Find where the given text appears and provide that cell's center as (x, y) coordinate. 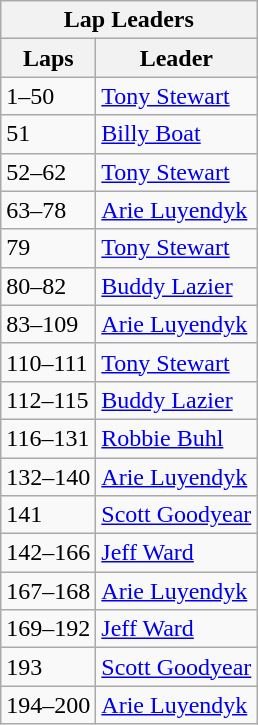
63–78 (48, 210)
Leader (176, 58)
132–140 (48, 477)
52–62 (48, 172)
142–166 (48, 553)
116–131 (48, 438)
167–168 (48, 591)
80–82 (48, 286)
112–115 (48, 400)
Lap Leaders (129, 20)
110–111 (48, 362)
Laps (48, 58)
Billy Boat (176, 134)
169–192 (48, 629)
79 (48, 248)
194–200 (48, 705)
193 (48, 667)
51 (48, 134)
83–109 (48, 324)
Robbie Buhl (176, 438)
1–50 (48, 96)
141 (48, 515)
